Provide the [X, Y] coordinate of the cell's center where the given text is located.  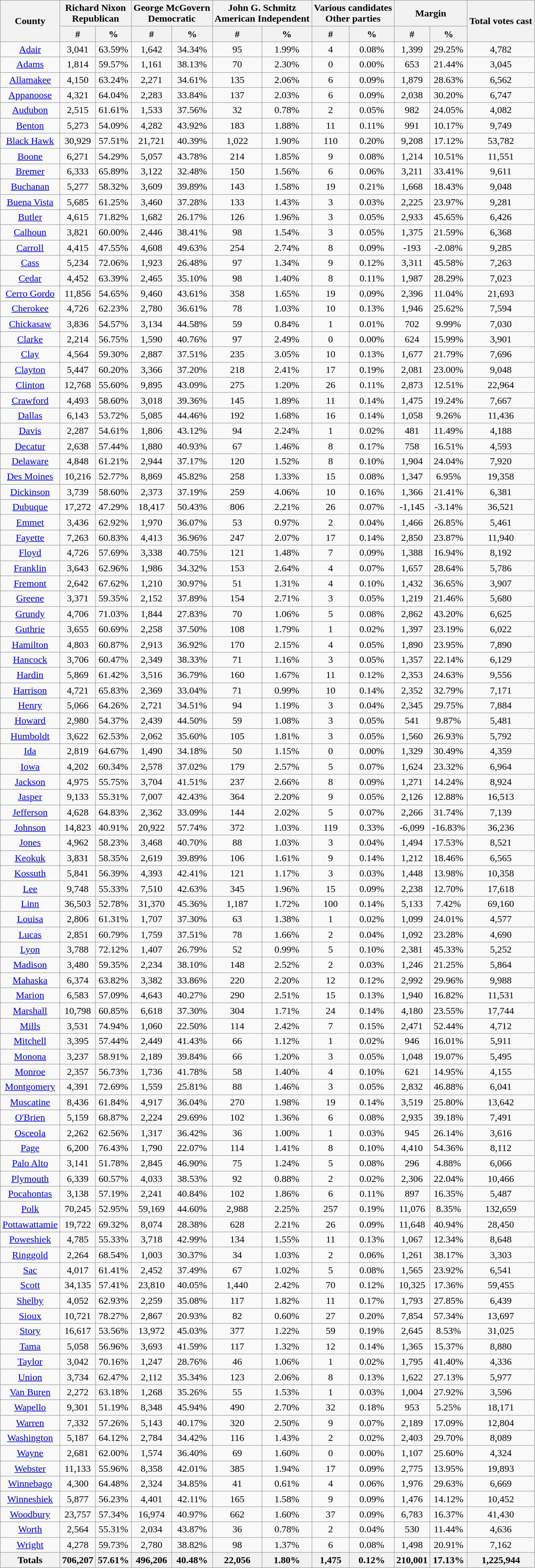
1,476 [412, 1499]
4,278 [78, 1545]
18,171 [501, 1407]
145 [237, 400]
-193 [412, 248]
4,721 [78, 690]
132,659 [501, 1209]
42.63% [192, 888]
0.88% [287, 1178]
Warren [30, 1423]
43.61% [192, 293]
1,490 [152, 751]
3,655 [78, 629]
-1,145 [412, 507]
35.08% [192, 1301]
621 [412, 1072]
Monona [30, 1056]
13.95% [448, 1469]
58.91% [113, 1056]
4,393 [152, 873]
44.60% [192, 1209]
41.43% [192, 1041]
Fremont [30, 583]
61.21% [113, 461]
5,085 [152, 415]
Butler [30, 217]
38.82% [192, 1545]
953 [412, 1407]
8,089 [501, 1438]
37.20% [192, 370]
60.47% [113, 660]
38.13% [192, 65]
56.96% [113, 1346]
42.99% [192, 1240]
Polk [30, 1209]
Henry [30, 706]
13,972 [152, 1331]
9.26% [448, 415]
4,410 [412, 1148]
Mills [30, 1026]
364 [237, 797]
Adair [30, 49]
9,208 [412, 141]
4,615 [78, 217]
2.50% [287, 1423]
1,879 [412, 80]
20,922 [152, 827]
758 [412, 446]
58.23% [113, 843]
7,491 [501, 1117]
22,964 [501, 385]
100 [330, 904]
53,782 [501, 141]
1.37% [287, 1545]
1,375 [412, 233]
37 [330, 1514]
8,648 [501, 1240]
Tama [30, 1346]
1,923 [152, 263]
28,450 [501, 1224]
60.00% [113, 233]
7,854 [412, 1316]
3,018 [152, 400]
2,851 [78, 935]
Pottawattamie [30, 1224]
2,403 [412, 1438]
31,370 [152, 904]
7,023 [501, 278]
Webster [30, 1469]
Hardin [30, 675]
2,264 [78, 1255]
95 [237, 49]
-16.83% [448, 827]
Washington [30, 1438]
8,924 [501, 782]
Lee [30, 888]
2,287 [78, 431]
22.04% [448, 1178]
38.41% [192, 233]
Black Hawk [30, 141]
Marion [30, 995]
2,353 [412, 675]
45.58% [448, 263]
63.39% [113, 278]
54.37% [113, 721]
3,596 [501, 1392]
Worth [30, 1530]
1.02% [287, 1270]
1.66% [287, 935]
63.24% [113, 80]
2,306 [412, 1178]
7,007 [152, 797]
5,252 [501, 950]
Chickasaw [30, 324]
40.05% [192, 1285]
62.56% [113, 1133]
530 [412, 1530]
17.53% [448, 843]
1.88% [287, 125]
16.37% [448, 1514]
21.25% [448, 965]
29.75% [448, 706]
4,324 [501, 1453]
1,657 [412, 568]
2,446 [152, 233]
2.30% [287, 65]
1.71% [287, 1011]
Madison [30, 965]
59.73% [113, 1545]
6,541 [501, 1270]
2,784 [152, 1438]
3,303 [501, 1255]
4,593 [501, 446]
5,461 [501, 522]
92 [237, 1178]
3,907 [501, 583]
37.56% [192, 110]
3,831 [78, 858]
4,706 [78, 614]
3,480 [78, 965]
68.54% [113, 1255]
28.64% [448, 568]
28.38% [192, 1224]
Guthrie [30, 629]
Humboldt [30, 736]
1,067 [412, 1240]
41.78% [192, 1072]
1,844 [152, 614]
16.35% [448, 1194]
30.20% [448, 95]
6,333 [78, 171]
8.53% [448, 1331]
706,207 [78, 1560]
36.42% [192, 1133]
Bremer [30, 171]
2,283 [152, 95]
4,782 [501, 49]
5,869 [78, 675]
40.84% [192, 1194]
1,986 [152, 568]
2,062 [152, 736]
1.99% [287, 49]
41.40% [448, 1362]
2.24% [287, 431]
2,944 [152, 461]
1,246 [412, 965]
2.41% [287, 370]
2,345 [412, 706]
7,171 [501, 690]
55 [237, 1392]
52.77% [113, 477]
218 [237, 370]
-3.14% [448, 507]
50 [237, 751]
26.93% [448, 736]
3,693 [152, 1346]
18.43% [448, 186]
Delaware [30, 461]
165 [237, 1499]
1.85% [287, 156]
1,624 [412, 767]
1.53% [287, 1392]
4,359 [501, 751]
4,336 [501, 1362]
18.46% [448, 858]
10,358 [501, 873]
51.78% [113, 1163]
2,439 [152, 721]
4,975 [78, 782]
0.18% [371, 1407]
Clay [30, 354]
1,574 [152, 1453]
105 [237, 736]
10.51% [448, 156]
50.43% [192, 507]
64.04% [113, 95]
4,391 [78, 1087]
11,076 [412, 1209]
10,325 [412, 1285]
Jackson [30, 782]
2,352 [412, 690]
2,887 [152, 354]
2,373 [152, 492]
1,970 [152, 522]
23.00% [448, 370]
1,432 [412, 583]
1.68% [287, 415]
37.89% [192, 599]
1.67% [287, 675]
28.76% [192, 1362]
110 [330, 141]
106 [237, 858]
160 [237, 675]
296 [412, 1163]
653 [412, 65]
63 [237, 919]
259 [237, 492]
69.32% [113, 1224]
17.12% [448, 141]
2,845 [152, 1163]
30.37% [192, 1255]
2.57% [287, 767]
26.48% [192, 263]
1.61% [287, 858]
62.53% [113, 736]
1,759 [152, 935]
27.92% [448, 1392]
2,449 [152, 1041]
4,282 [152, 125]
8,192 [501, 553]
16,617 [78, 1331]
7,594 [501, 309]
Greene [30, 599]
2.25% [287, 1209]
56.39% [113, 873]
28.29% [448, 278]
Audubon [30, 110]
4,180 [412, 1011]
60.83% [113, 538]
1,329 [412, 751]
3,338 [152, 553]
39.84% [192, 1056]
2,081 [412, 370]
Emmet [30, 522]
Poweshiek [30, 1240]
2,034 [152, 1530]
46.90% [192, 1163]
14.95% [448, 1072]
10,798 [78, 1011]
2,152 [152, 599]
4,052 [78, 1301]
5,159 [78, 1117]
220 [237, 980]
2,112 [152, 1377]
21,693 [501, 293]
16.82% [448, 995]
6,783 [412, 1514]
4,202 [78, 767]
2,806 [78, 919]
702 [412, 324]
2,214 [78, 339]
11,940 [501, 538]
2,775 [412, 1469]
10.17% [448, 125]
0.61% [287, 1484]
52.78% [113, 904]
235 [237, 354]
1,161 [152, 65]
3.05% [287, 354]
19.24% [448, 400]
65.89% [113, 171]
133 [237, 202]
1.98% [287, 1102]
61.61% [113, 110]
6,669 [501, 1484]
2.02% [287, 812]
2,992 [412, 980]
17,618 [501, 888]
37.17% [192, 461]
40.75% [192, 553]
1,399 [412, 49]
54.65% [113, 293]
35.60% [192, 736]
John G. SchmitzAmerican Independent [262, 14]
17.09% [448, 1423]
Hancock [30, 660]
1,795 [412, 1362]
36,503 [78, 904]
34.18% [192, 751]
26.14% [448, 1133]
Howard [30, 721]
Palo Alto [30, 1163]
2,038 [412, 95]
8,358 [152, 1469]
46 [237, 1362]
9,749 [501, 125]
Crawford [30, 400]
Montgomery [30, 1087]
33.86% [192, 980]
1.55% [287, 1240]
5,786 [501, 568]
60.20% [113, 370]
4,150 [78, 80]
36.79% [192, 675]
1.24% [287, 1163]
126 [237, 217]
1,946 [412, 309]
1.16% [287, 660]
2,266 [412, 812]
4,188 [501, 431]
52.44% [448, 1026]
1,559 [152, 1087]
1,880 [152, 446]
60.34% [113, 767]
0.15% [371, 1026]
33.84% [192, 95]
11.04% [448, 293]
40.76% [192, 339]
2,396 [412, 293]
37.28% [192, 202]
31.74% [448, 812]
11.44% [448, 1530]
54.09% [113, 125]
2,645 [412, 1331]
61.84% [113, 1102]
6,583 [78, 995]
1.00% [287, 1133]
16.94% [448, 553]
4,401 [152, 1499]
40.97% [192, 1514]
76.43% [113, 1148]
3,739 [78, 492]
65.83% [113, 690]
2.49% [287, 339]
2,642 [78, 583]
6,041 [501, 1087]
59.30% [113, 354]
Sioux [30, 1316]
7.42% [448, 904]
Buena Vista [30, 202]
67.62% [113, 583]
0.33% [371, 827]
53 [237, 522]
2,241 [152, 1194]
Mahaska [30, 980]
270 [237, 1102]
Allamakee [30, 80]
35.34% [192, 1377]
36.04% [192, 1102]
57.74% [192, 827]
20.93% [192, 1316]
39.36% [192, 400]
7,510 [152, 888]
6,562 [501, 80]
38.53% [192, 1178]
2,225 [412, 202]
55.75% [113, 782]
5,911 [501, 1041]
257 [330, 1209]
17,272 [78, 507]
24 [330, 1011]
1.82% [287, 1301]
Cass [30, 263]
254 [237, 248]
4,577 [501, 919]
5,187 [78, 1438]
2.74% [287, 248]
23,757 [78, 1514]
1,365 [412, 1346]
1.79% [287, 629]
2.71% [287, 599]
897 [412, 1194]
7,884 [501, 706]
Cedar [30, 278]
58.35% [113, 858]
119 [330, 827]
1,092 [412, 935]
8,112 [501, 1148]
2,638 [78, 446]
2,935 [412, 1117]
304 [237, 1011]
6,618 [152, 1011]
1.31% [287, 583]
29.25% [448, 49]
53.72% [113, 415]
Kossuth [30, 873]
43.78% [192, 156]
Boone [30, 156]
1,590 [152, 339]
2,980 [78, 721]
3,366 [152, 370]
6,368 [501, 233]
33.09% [192, 812]
1,268 [152, 1392]
9,611 [501, 171]
1,565 [412, 1270]
9,281 [501, 202]
18,417 [152, 507]
Shelby [30, 1301]
72.12% [113, 950]
5,273 [78, 125]
1,642 [152, 49]
0.01% [371, 324]
17.36% [448, 1285]
County [30, 21]
13.98% [448, 873]
4,917 [152, 1102]
35.26% [192, 1392]
1.81% [287, 736]
Floyd [30, 553]
2,452 [152, 1270]
Woodbury [30, 1514]
4,628 [78, 812]
45.94% [192, 1407]
108 [237, 629]
2,234 [152, 965]
24.04% [448, 461]
3,395 [78, 1041]
42.41% [192, 873]
26.79% [192, 950]
30.49% [448, 751]
6.95% [448, 477]
14.24% [448, 782]
37.19% [192, 492]
628 [237, 1224]
3,460 [152, 202]
11,648 [412, 1224]
3,134 [152, 324]
2,324 [152, 1484]
144 [237, 812]
64.48% [113, 1484]
Decatur [30, 446]
1,022 [237, 141]
Various candidatesOther parties [353, 14]
34 [237, 1255]
Appanoose [30, 95]
25.81% [192, 1087]
56.23% [113, 1499]
5,057 [152, 156]
5,487 [501, 1194]
Keokuk [30, 858]
40.93% [192, 446]
123 [237, 1377]
26.17% [192, 217]
3,211 [412, 171]
43.20% [448, 614]
3,704 [152, 782]
6,022 [501, 629]
7,162 [501, 1545]
2,867 [152, 1316]
4,493 [78, 400]
2,933 [412, 217]
Adams [30, 65]
2,578 [152, 767]
7,139 [501, 812]
6,565 [501, 858]
5,481 [501, 721]
1,004 [412, 1392]
Davis [30, 431]
22.07% [192, 1148]
3,516 [152, 675]
2,564 [78, 1530]
2,721 [152, 706]
9,133 [78, 797]
5.25% [448, 1407]
21.46% [448, 599]
1.19% [287, 706]
Wayne [30, 1453]
4,017 [78, 1270]
58 [237, 1072]
3,836 [78, 324]
Marshall [30, 1011]
63.18% [113, 1392]
2.51% [287, 995]
6,374 [78, 980]
0.21% [371, 186]
9,285 [501, 248]
36.65% [448, 583]
Wright [30, 1545]
Union [30, 1377]
0.97% [287, 522]
34.61% [192, 80]
Margin [431, 14]
8,074 [152, 1224]
22.14% [448, 660]
1.12% [287, 1041]
4,962 [78, 843]
30.97% [192, 583]
2.03% [287, 95]
3,468 [152, 843]
Buchanan [30, 186]
14.12% [448, 1499]
1,466 [412, 522]
214 [237, 156]
Dallas [30, 415]
46.88% [448, 1087]
3,643 [78, 568]
4,155 [501, 1072]
3,371 [78, 599]
1,806 [152, 431]
Wapello [30, 1407]
55.60% [113, 385]
10,216 [78, 477]
11,531 [501, 995]
9.87% [448, 721]
4,803 [78, 644]
3,041 [78, 49]
23.87% [448, 538]
27 [330, 1316]
16.51% [448, 446]
3,138 [78, 1194]
135 [237, 80]
Jefferson [30, 812]
2,349 [152, 660]
40.70% [192, 843]
-2.08% [448, 248]
33.41% [448, 171]
19,358 [501, 477]
541 [412, 721]
Pocahontas [30, 1194]
3,045 [501, 65]
61.25% [113, 202]
45.03% [192, 1331]
25.62% [448, 309]
2,262 [78, 1133]
4.88% [448, 1163]
6,747 [501, 95]
Monroe [30, 1072]
Osceola [30, 1133]
2,471 [412, 1026]
1,668 [412, 186]
6,381 [501, 492]
60.79% [113, 935]
15.37% [448, 1346]
23,810 [152, 1285]
9,895 [152, 385]
2,238 [412, 888]
1,533 [152, 110]
1.90% [287, 141]
3,616 [501, 1133]
9,988 [501, 980]
2,259 [152, 1301]
1.52% [287, 461]
32.48% [192, 171]
Cherokee [30, 309]
64.12% [113, 1438]
1.72% [287, 904]
1,060 [152, 1026]
60.69% [113, 629]
2.64% [287, 568]
40.17% [192, 1423]
5,143 [152, 1423]
Winneshiek [30, 1499]
21.79% [448, 354]
61.42% [113, 675]
6,625 [501, 614]
1,247 [152, 1362]
1.86% [287, 1194]
116 [237, 1438]
40.94% [448, 1224]
372 [237, 827]
Carroll [30, 248]
1,793 [412, 1301]
Ida [30, 751]
82 [237, 1316]
54.29% [113, 156]
1,187 [237, 904]
1.38% [287, 919]
Cerro Gordo [30, 293]
29.63% [448, 1484]
12.34% [448, 1240]
1.34% [287, 263]
2.70% [287, 1407]
3,718 [152, 1240]
5,133 [412, 904]
49.63% [192, 248]
10,466 [501, 1178]
23.92% [448, 1270]
34.34% [192, 49]
71.03% [113, 614]
Muscatine [30, 1102]
1,366 [412, 492]
3,436 [78, 522]
40.91% [113, 827]
Taylor [30, 1362]
6,200 [78, 1148]
Jones [30, 843]
2,819 [78, 751]
17.13% [448, 1560]
1.15% [287, 751]
57.69% [113, 553]
44.50% [192, 721]
6,339 [78, 1178]
2,913 [152, 644]
0.16% [371, 492]
12.70% [448, 888]
34.42% [192, 1438]
183 [237, 125]
3,622 [78, 736]
4,300 [78, 1484]
36.61% [192, 309]
2,126 [412, 797]
2.15% [287, 644]
11,133 [78, 1469]
27.13% [448, 1377]
Franklin [30, 568]
34,135 [78, 1285]
982 [412, 110]
70,245 [78, 1209]
16,513 [501, 797]
16.01% [448, 1041]
12,768 [78, 385]
5,495 [501, 1056]
43.12% [192, 431]
2,515 [78, 110]
1,940 [412, 995]
2,362 [152, 812]
4,413 [152, 538]
12.88% [448, 797]
5,877 [78, 1499]
496,206 [152, 1560]
60.85% [113, 1011]
1,347 [412, 477]
40.48% [192, 1560]
1.48% [287, 553]
490 [237, 1407]
2.66% [287, 782]
45.33% [448, 950]
1.41% [287, 1148]
36,236 [501, 827]
36.40% [192, 1453]
56.75% [113, 339]
3,519 [412, 1102]
41 [237, 1484]
9.99% [448, 324]
44.58% [192, 324]
4,564 [78, 354]
1.80% [287, 1560]
6,271 [78, 156]
1.94% [287, 1469]
1,407 [152, 950]
5,066 [78, 706]
8,348 [152, 1407]
13,697 [501, 1316]
1,790 [152, 1148]
45.65% [448, 217]
8,869 [152, 477]
Clarke [30, 339]
58.32% [113, 186]
2,258 [152, 629]
64.26% [113, 706]
36,521 [501, 507]
20.91% [448, 1545]
2,465 [152, 278]
2,832 [412, 1087]
47.29% [113, 507]
Harrison [30, 690]
25.60% [448, 1453]
12,804 [501, 1423]
4,636 [501, 1530]
42.11% [192, 1499]
15.99% [448, 339]
8.35% [448, 1209]
36.92% [192, 644]
3,382 [152, 980]
7,696 [501, 354]
42.01% [192, 1469]
Louisa [30, 919]
3,734 [78, 1377]
56.73% [113, 1072]
5,234 [78, 263]
1,388 [412, 553]
44.46% [192, 415]
6,066 [501, 1163]
5,058 [78, 1346]
10,452 [501, 1499]
61.41% [113, 1270]
150 [237, 171]
Iowa [30, 767]
60.87% [113, 644]
29.96% [448, 980]
38.33% [192, 660]
2,873 [412, 385]
2,619 [152, 858]
22.50% [192, 1026]
1,225,944 [501, 1560]
14,823 [78, 827]
3,531 [78, 1026]
61.31% [113, 919]
1,448 [412, 873]
36.96% [192, 538]
1,890 [412, 644]
36.07% [192, 522]
59,169 [152, 1209]
3,237 [78, 1056]
1.54% [287, 233]
10,721 [78, 1316]
1.33% [287, 477]
1,210 [152, 583]
2.07% [287, 538]
320 [237, 1423]
29.69% [192, 1117]
945 [412, 1133]
7,030 [501, 324]
43.92% [192, 125]
Page [30, 1148]
38.10% [192, 965]
1,099 [412, 919]
662 [237, 1514]
23.95% [448, 644]
377 [237, 1331]
55.96% [113, 1469]
63.59% [113, 49]
52.95% [113, 1209]
1.08% [287, 721]
23.97% [448, 202]
1,494 [412, 843]
358 [237, 293]
62.23% [113, 309]
70.16% [113, 1362]
153 [237, 568]
Winnebago [30, 1484]
1,214 [412, 156]
1,707 [152, 919]
Richard NixonRepublican [95, 14]
Lucas [30, 935]
1,271 [412, 782]
2,357 [78, 1072]
5,685 [78, 202]
481 [412, 431]
19.07% [448, 1056]
1,317 [152, 1133]
946 [412, 1041]
385 [237, 1469]
134 [237, 1240]
6,964 [501, 767]
3,706 [78, 660]
45.36% [192, 904]
137 [237, 95]
34.85% [192, 1484]
60.57% [113, 1178]
12.51% [448, 385]
16 [330, 415]
16,974 [152, 1514]
1,622 [412, 1377]
1,212 [412, 858]
62.92% [113, 522]
29.70% [448, 1438]
Lyon [30, 950]
1.89% [287, 400]
George McGovernDemocratic [172, 14]
0.60% [287, 1316]
154 [237, 599]
62.00% [113, 1453]
Story [30, 1331]
54.36% [448, 1148]
Benton [30, 125]
8,436 [78, 1102]
4,608 [152, 248]
23.19% [448, 629]
31,025 [501, 1331]
62.93% [113, 1301]
27.85% [448, 1301]
5,792 [501, 736]
290 [237, 995]
19,722 [78, 1224]
21.59% [448, 233]
57.51% [113, 141]
Grundy [30, 614]
13,642 [501, 1102]
41.51% [192, 782]
9,748 [78, 888]
Dickinson [30, 492]
3,141 [78, 1163]
991 [412, 125]
5,977 [501, 1377]
4,033 [152, 1178]
64.83% [113, 812]
21.41% [448, 492]
11,436 [501, 415]
Calhoun [30, 233]
59.57% [113, 65]
2,681 [78, 1453]
63.82% [113, 980]
1,440 [237, 1285]
39.18% [448, 1117]
Jasper [30, 797]
-6,099 [412, 827]
4,452 [78, 278]
4,690 [501, 935]
1,357 [412, 660]
40.27% [192, 995]
59,455 [501, 1285]
1,736 [152, 1072]
35.10% [192, 278]
1,976 [412, 1484]
5,447 [78, 370]
4,848 [78, 461]
Fayette [30, 538]
179 [237, 767]
23.28% [448, 935]
Johnson [30, 827]
40.39% [192, 141]
3,901 [501, 339]
6,426 [501, 217]
1,682 [152, 217]
78.27% [113, 1316]
1.17% [287, 873]
25.80% [448, 1102]
O'Brien [30, 1117]
17,744 [501, 1011]
Hamilton [30, 644]
4,082 [501, 110]
170 [237, 644]
6,143 [78, 415]
Scott [30, 1285]
19,893 [501, 1469]
11,856 [78, 293]
0.84% [287, 324]
1,987 [412, 278]
Totals [30, 1560]
3,609 [152, 186]
5,680 [501, 599]
5,277 [78, 186]
1,904 [412, 461]
28.63% [448, 80]
6,439 [501, 1301]
1,219 [412, 599]
38.17% [448, 1255]
7,332 [78, 1423]
4,712 [501, 1026]
2,862 [412, 614]
21.44% [448, 65]
37.50% [192, 629]
2,271 [152, 80]
7,890 [501, 644]
21,721 [152, 141]
51.19% [113, 1407]
54.61% [113, 431]
Clayton [30, 370]
143 [237, 186]
69,160 [501, 904]
Plymouth [30, 1178]
275 [237, 385]
1,397 [412, 629]
1.36% [287, 1117]
75 [237, 1163]
57.41% [113, 1285]
51 [237, 583]
8,521 [501, 843]
37.49% [192, 1270]
5,841 [78, 873]
4,643 [152, 995]
Van Buren [30, 1392]
41,430 [501, 1514]
24.01% [448, 919]
4,785 [78, 1240]
69 [237, 1453]
7,667 [501, 400]
258 [237, 477]
1.65% [287, 293]
34.51% [192, 706]
11,551 [501, 156]
Linn [30, 904]
74.94% [113, 1026]
210,001 [412, 1560]
2.52% [287, 965]
2,850 [412, 538]
4.06% [287, 492]
72.69% [113, 1087]
2,272 [78, 1392]
30,929 [78, 141]
57.61% [113, 1560]
57.09% [113, 995]
1,048 [412, 1056]
1.56% [287, 171]
2,369 [152, 690]
1,814 [78, 65]
Dubuque [30, 507]
237 [237, 782]
Des Moines [30, 477]
1,560 [412, 736]
62.47% [113, 1377]
Clinton [30, 385]
4,415 [78, 248]
52 [237, 950]
9,301 [78, 1407]
1,677 [412, 354]
43.09% [192, 385]
23.32% [448, 767]
62.96% [113, 568]
3,042 [78, 1362]
57.19% [113, 1194]
33.04% [192, 690]
23.55% [448, 1011]
57.26% [113, 1423]
1,498 [412, 1545]
43.87% [192, 1530]
24.63% [448, 675]
2,224 [152, 1117]
345 [237, 888]
37.02% [192, 767]
1,003 [152, 1255]
42.43% [192, 797]
3,122 [152, 171]
7,920 [501, 461]
Total votes cast [501, 21]
2,381 [412, 950]
47.55% [113, 248]
32.79% [448, 690]
71.82% [113, 217]
3,788 [78, 950]
1,107 [412, 1453]
3,311 [412, 263]
Mitchell [30, 1041]
5,864 [501, 965]
1,261 [412, 1255]
1,058 [412, 415]
Sac [30, 1270]
54.57% [113, 324]
8,880 [501, 1346]
120 [237, 461]
53.56% [113, 1331]
247 [237, 538]
72.06% [113, 263]
6,129 [501, 660]
3,821 [78, 233]
64.67% [113, 751]
4,321 [78, 95]
26.85% [448, 522]
806 [237, 507]
41.59% [192, 1346]
9,460 [152, 293]
1.22% [287, 1331]
9,556 [501, 675]
1.32% [287, 1346]
45.82% [192, 477]
148 [237, 965]
624 [412, 339]
Ringgold [30, 1255]
27.83% [192, 614]
11.49% [448, 431]
2,988 [237, 1209]
68.87% [113, 1117]
192 [237, 415]
34.32% [192, 568]
22,056 [237, 1560]
24.05% [448, 110]
